Extract the (x, y) coordinate from the center of the cell holding the provided text.  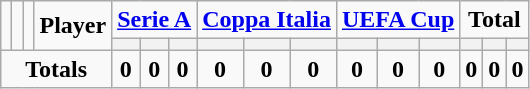
Serie A (154, 20)
Total (494, 20)
UEFA Cup (398, 20)
Player (73, 26)
Coppa Italia (267, 20)
Totals (56, 69)
